Search for the cell housing the specified text and yield its [x, y] center coordinate. 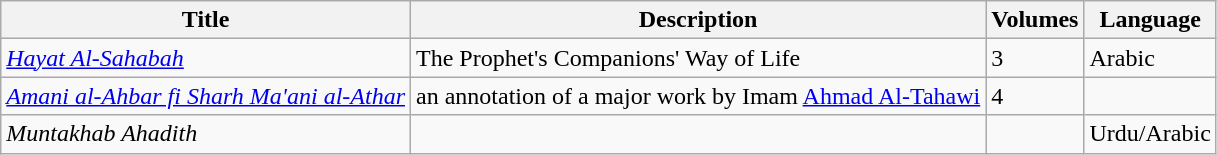
Urdu/Arabic [1150, 134]
3 [1035, 58]
Hayat Al-Sahabah [206, 58]
Title [206, 20]
Volumes [1035, 20]
Description [698, 20]
Language [1150, 20]
The Prophet's Companions' Way of Life [698, 58]
Arabic [1150, 58]
Amani al-Ahbar fi Sharh Ma'ani al-Athar [206, 96]
4 [1035, 96]
an annotation of a major work by Imam Ahmad Al-Tahawi [698, 96]
Muntakhab Ahadith [206, 134]
